Output the [X, Y] coordinate of the center of the cell containing the given text.  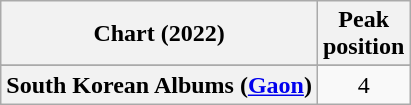
Chart (2022) [160, 34]
Peakposition [363, 34]
South Korean Albums (Gaon) [160, 85]
4 [363, 85]
